Detect which cell encompasses the target text, then output its [X, Y] center coordinate. 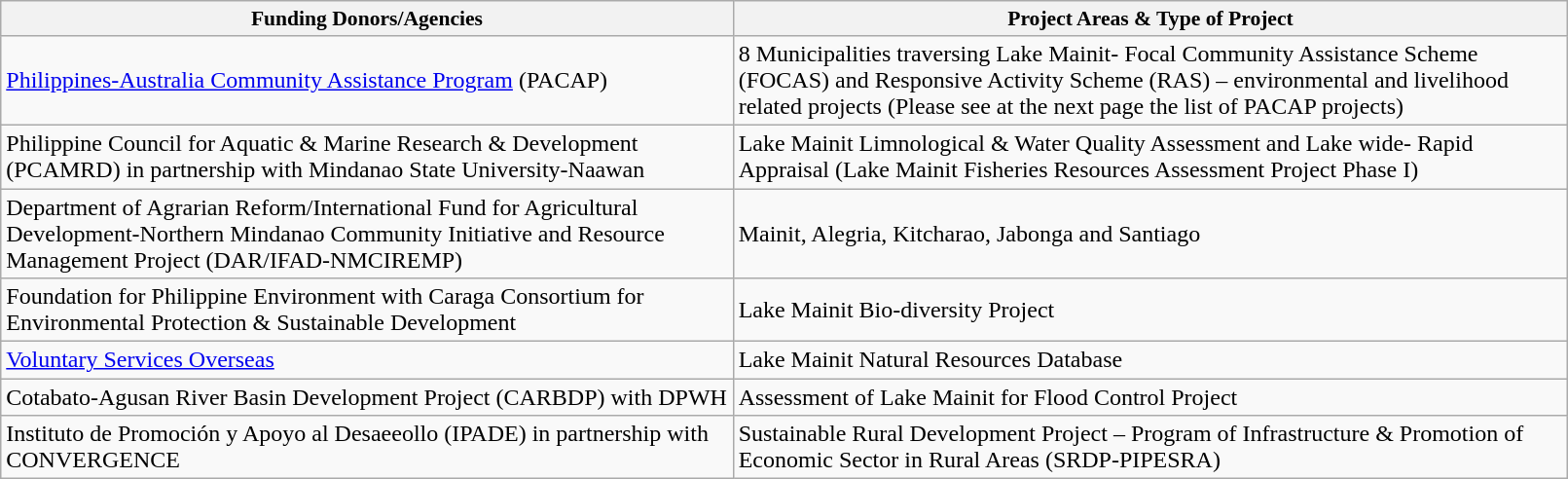
Lake Mainit Natural Resources Database [1150, 360]
Assessment of Lake Mainit for Flood Control Project [1150, 397]
Lake Mainit Bio-diversity Project [1150, 310]
Lake Mainit Limnological & Water Quality Assessment and Lake wide- Rapid Appraisal (Lake Mainit Fisheries Resources Assessment Project Phase I) [1150, 156]
Cotabato-Agusan River Basin Development Project (CARBDP) with DPWH [367, 397]
Foundation for Philippine Environment with Caraga Consortium for Environmental Protection & Sustainable Development [367, 310]
Mainit, Alegria, Kitcharao, Jabonga and Santiago [1150, 234]
Instituto de Promoción y Apoyo al Desaeeollo (IPADE) in partnership with CONVERGENCE [367, 448]
Voluntary Services Overseas [367, 360]
Project Areas & Type of Project [1150, 18]
Funding Donors/Agencies [367, 18]
Philippine Council for Aquatic & Marine Research & Development (PCAMRD) in partnership with Mindanao State University-Naawan [367, 156]
Philippines-Australia Community Assistance Program (PACAP) [367, 80]
Sustainable Rural Development Project – Program of Infrastructure & Promotion of Economic Sector in Rural Areas (SRDP-PIPESRA) [1150, 448]
